Return (x, y) of the center of cell containing provided text 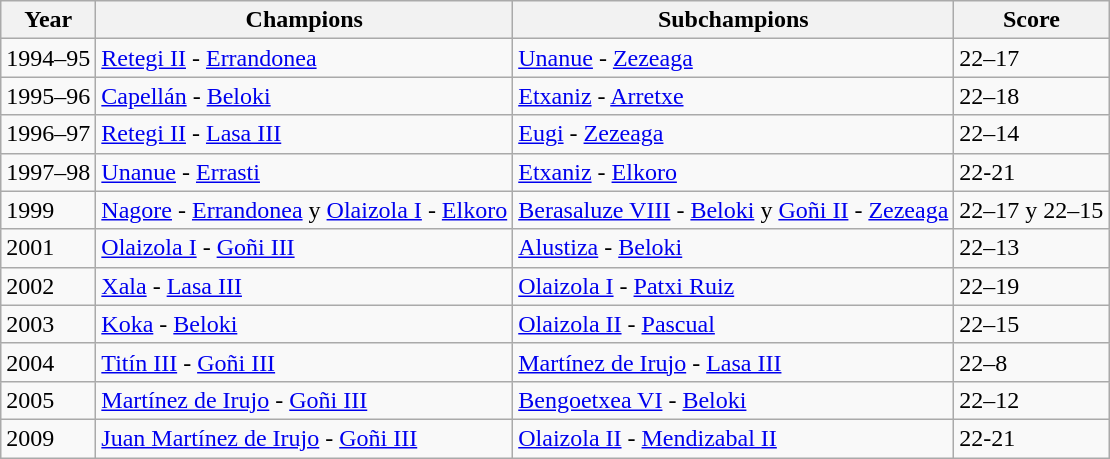
2003 (48, 324)
Unanue - Errasti (304, 172)
Olaizola II - Mendizabal II (734, 438)
1995–96 (48, 96)
Capellán - Beloki (304, 96)
Retegi II - Errandonea (304, 58)
Koka - Beloki (304, 324)
Titín III - Goñi III (304, 362)
Year (48, 20)
Subchampions (734, 20)
2004 (48, 362)
Bengoetxea VI - Beloki (734, 400)
Unanue - Zezeaga (734, 58)
Champions (304, 20)
Olaizola I - Patxi Ruiz (734, 286)
Olaizola II - Pascual (734, 324)
1996–97 (48, 134)
2009 (48, 438)
22–15 (1032, 324)
Etxaniz - Arretxe (734, 96)
1997–98 (48, 172)
2005 (48, 400)
Retegi II - Lasa III (304, 134)
Alustiza - Beloki (734, 248)
Eugi - Zezeaga (734, 134)
22–13 (1032, 248)
Juan Martínez de Irujo - Goñi III (304, 438)
22–17 y 22–15 (1032, 210)
1994–95 (48, 58)
Olaizola I - Goñi III (304, 248)
1999 (48, 210)
Nagore - Errandonea y Olaizola I - Elkoro (304, 210)
22–19 (1032, 286)
22–17 (1032, 58)
2002 (48, 286)
2001 (48, 248)
22–8 (1032, 362)
Martínez de Irujo - Goñi III (304, 400)
Etxaniz - Elkoro (734, 172)
Martínez de Irujo - Lasa III (734, 362)
22–12 (1032, 400)
Berasaluze VIII - Beloki y Goñi II - Zezeaga (734, 210)
22–14 (1032, 134)
22–18 (1032, 96)
Xala - Lasa III (304, 286)
Score (1032, 20)
